Capture the cell that displays the provided text and extract its [x, y] central coordinate. 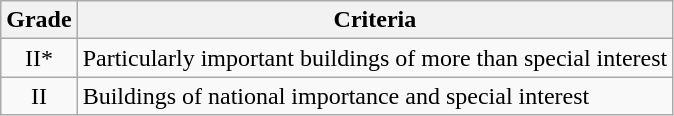
Grade [39, 20]
Criteria [375, 20]
II [39, 96]
II* [39, 58]
Particularly important buildings of more than special interest [375, 58]
Buildings of national importance and special interest [375, 96]
